Find where the given text appears and provide that cell's center as [X, Y] coordinate. 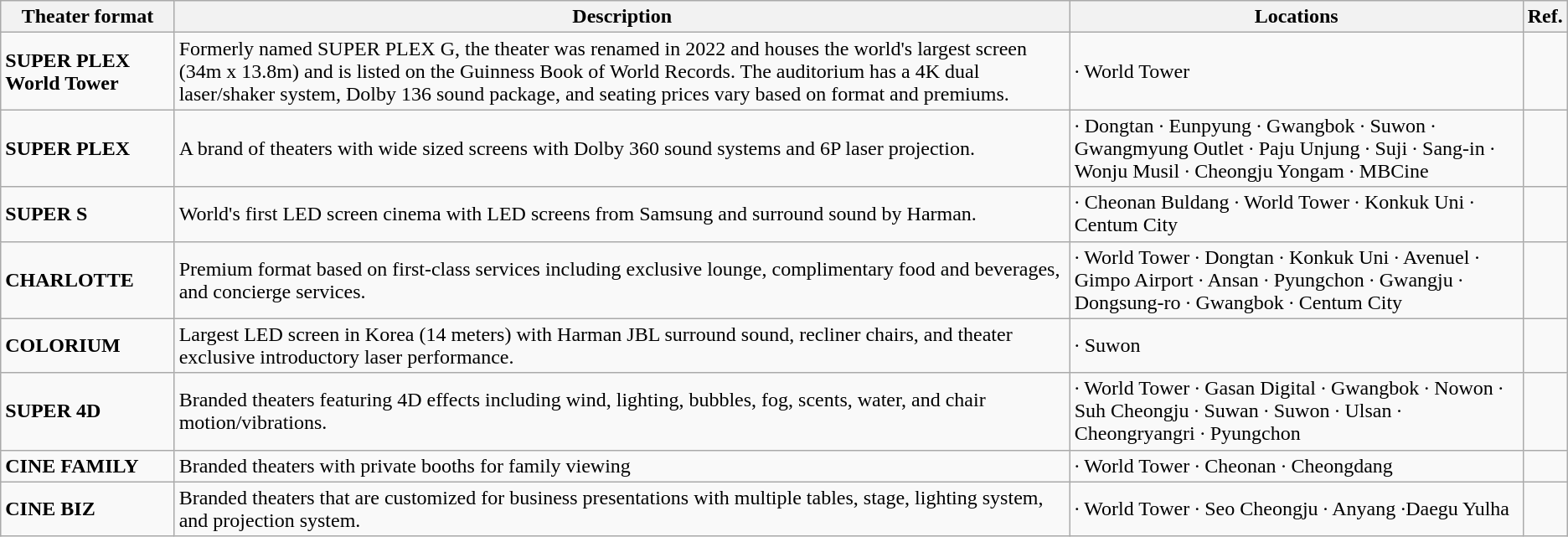
CHARLOTTE [87, 280]
· World Tower [1297, 71]
CINE BIZ [87, 509]
· World Tower · Gasan Digital · Gwangbok · Nowon · Suh Cheongju · Suwan · Suwon · Ulsan · Cheongryangri · Pyungchon [1297, 411]
Locations [1297, 17]
Description [622, 17]
· Suwon [1297, 345]
· World Tower · Dongtan · Konkuk Uni · Avenuel · Gimpo Airport · Ansan · Pyungchon · Gwangju · Dongsung-ro · Gwangbok · Centum City [1297, 280]
SUPER PLEX [87, 148]
Branded theaters featuring 4D effects including wind, lighting, bubbles, fog, scents, water, and chair motion/vibrations. [622, 411]
Theater format [87, 17]
CINE FAMILY [87, 466]
SUPER PLEX World Tower [87, 71]
· World Tower · Seo Cheongju · Anyang ·Daegu Yulha [1297, 509]
Premium format based on first-class services including exclusive lounge, complimentary food and beverages, and concierge services. [622, 280]
Largest LED screen in Korea (14 meters) with Harman JBL surround sound, recliner chairs, and theater exclusive introductory laser performance. [622, 345]
· Cheonan Buldang · World Tower · Konkuk Uni · Centum City [1297, 214]
Branded theaters with private booths for family viewing [622, 466]
· Dongtan · Eunpyung · Gwangbok · Suwon · Gwangmyung Outlet · Paju Unjung · Suji · Sang-in · Wonju Musil · Cheongju Yongam · MBCine [1297, 148]
· World Tower · Cheonan · Cheongdang [1297, 466]
Branded theaters that are customized for business presentations with multiple tables, stage, lighting system, and projection system. [622, 509]
SUPER 4D [87, 411]
Ref. [1545, 17]
SUPER S [87, 214]
COLORIUM [87, 345]
A brand of theaters with wide sized screens with Dolby 360 sound systems and 6P laser projection. [622, 148]
World's first LED screen cinema with LED screens from Samsung and surround sound by Harman. [622, 214]
